Scan for the cell matching the given text and deliver its (x, y) coordinate at center. 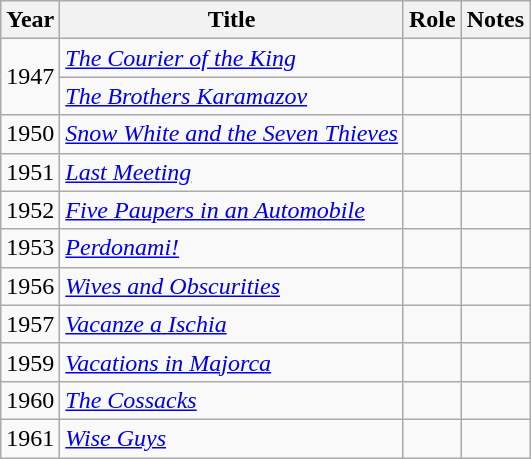
Wise Guys (232, 438)
Perdonami! (232, 248)
Vacanze a Ischia (232, 324)
1953 (30, 248)
1950 (30, 134)
Vacations in Majorca (232, 362)
The Cossacks (232, 400)
1951 (30, 172)
The Courier of the King (232, 58)
1952 (30, 210)
The Brothers Karamazov (232, 96)
Five Paupers in an Automobile (232, 210)
Role (432, 20)
1961 (30, 438)
Notes (495, 20)
1960 (30, 400)
1956 (30, 286)
1957 (30, 324)
Last Meeting (232, 172)
Title (232, 20)
1947 (30, 77)
Year (30, 20)
1959 (30, 362)
Wives and Obscurities (232, 286)
Snow White and the Seven Thieves (232, 134)
